Search for the cell housing the specified text and yield its (x, y) center coordinate. 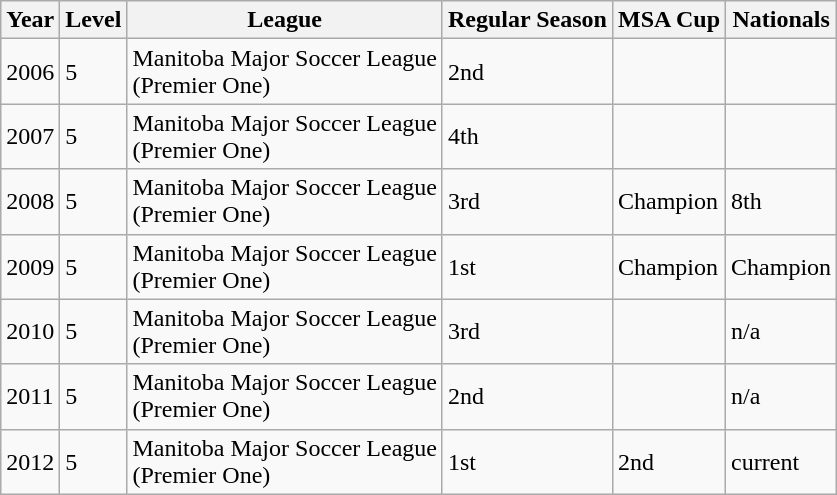
2007 (30, 136)
Regular Season (527, 20)
2009 (30, 266)
Level (94, 20)
MSA Cup (668, 20)
8th (782, 202)
2011 (30, 396)
2012 (30, 462)
2010 (30, 332)
2006 (30, 72)
League (285, 20)
Year (30, 20)
current (782, 462)
2008 (30, 202)
4th (527, 136)
Nationals (782, 20)
